For the text-containing cell, return its midpoint in [X, Y] coordinate format. 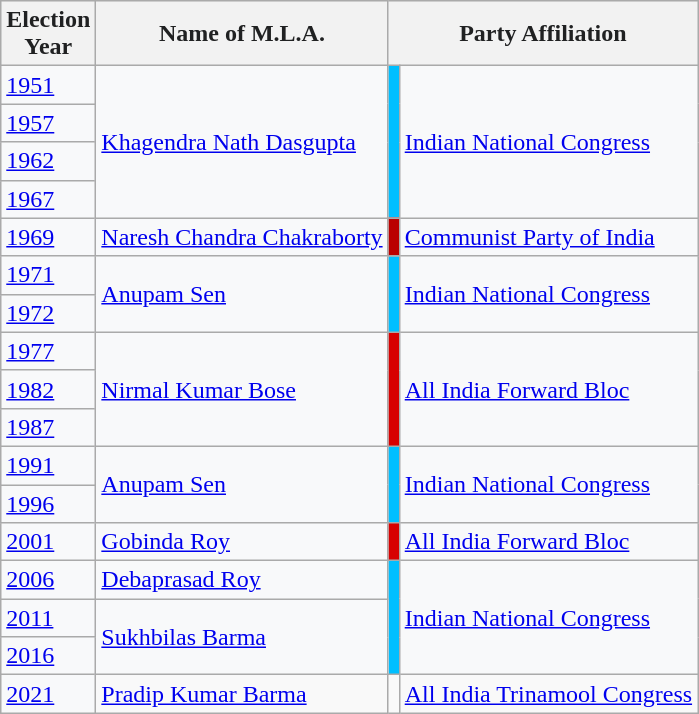
1982 [48, 389]
1971 [48, 275]
1967 [48, 199]
1977 [48, 351]
1987 [48, 427]
Gobinda Roy [242, 542]
Communist Party of India [548, 237]
2016 [48, 656]
Khagendra Nath Dasgupta [242, 142]
2001 [48, 542]
1962 [48, 161]
1991 [48, 465]
1951 [48, 85]
1996 [48, 503]
ElectionYear [48, 34]
All India Trinamool Congress [548, 694]
Nirmal Kumar Bose [242, 389]
Party Affiliation [542, 34]
Name of M.L.A. [242, 34]
2011 [48, 618]
Pradip Kumar Barma [242, 694]
1969 [48, 237]
Naresh Chandra Chakraborty [242, 237]
2006 [48, 580]
1957 [48, 123]
Debaprasad Roy [242, 580]
2021 [48, 694]
1972 [48, 313]
Sukhbilas Barma [242, 637]
